Capture the cell that displays the provided text and extract its [X, Y] central coordinate. 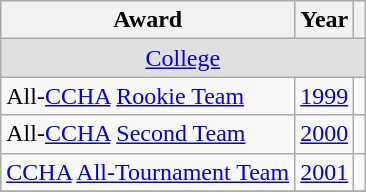
Year [324, 20]
All-CCHA Rookie Team [148, 96]
2001 [324, 172]
Award [148, 20]
1999 [324, 96]
All-CCHA Second Team [148, 134]
College [183, 58]
CCHA All-Tournament Team [148, 172]
2000 [324, 134]
